Search for the cell housing the specified text and yield its (X, Y) center coordinate. 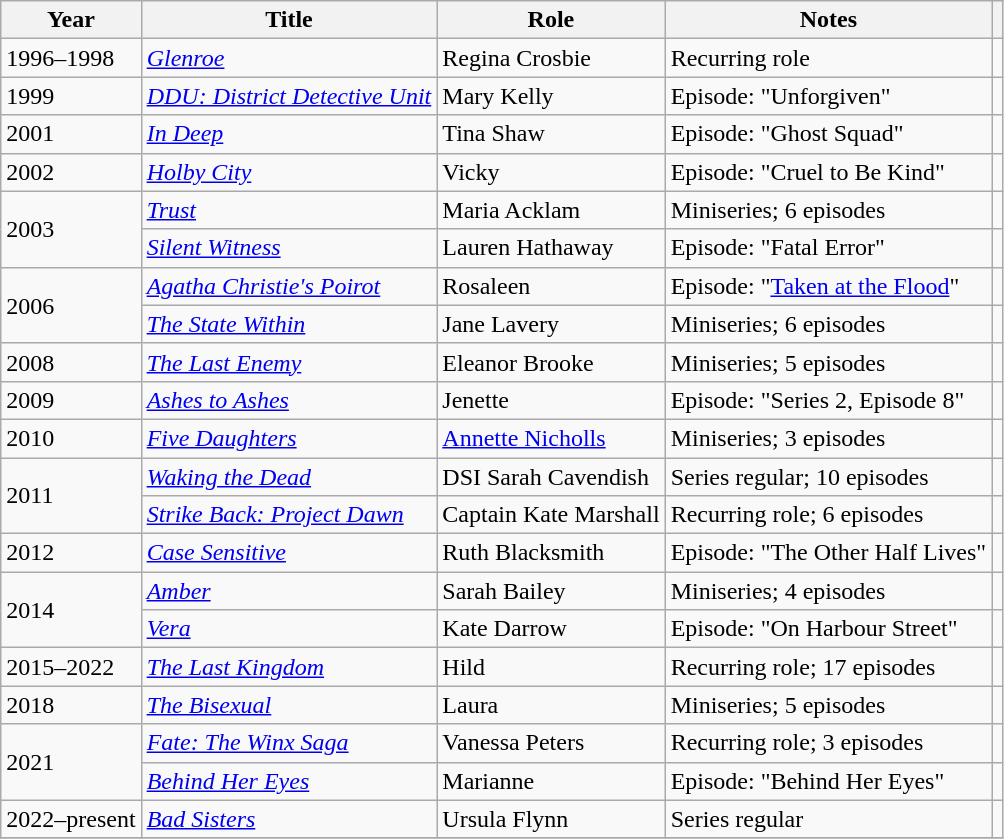
2006 (71, 305)
The Last Kingdom (289, 667)
Marianne (551, 781)
Agatha Christie's Poirot (289, 286)
Series regular (828, 819)
Recurring role; 3 episodes (828, 743)
Vanessa Peters (551, 743)
Episode: "Ghost Squad" (828, 134)
Role (551, 20)
Trust (289, 210)
The Bisexual (289, 705)
Behind Her Eyes (289, 781)
1996–1998 (71, 58)
Fate: The Winx Saga (289, 743)
Year (71, 20)
Five Daughters (289, 438)
2008 (71, 362)
The Last Enemy (289, 362)
Episode: "On Harbour Street" (828, 629)
Sarah Bailey (551, 591)
Lauren Hathaway (551, 248)
2003 (71, 229)
Jane Lavery (551, 324)
Strike Back: Project Dawn (289, 515)
Recurring role; 17 episodes (828, 667)
Annette Nicholls (551, 438)
Episode: "Taken at the Flood" (828, 286)
Ruth Blacksmith (551, 553)
2021 (71, 762)
Eleanor Brooke (551, 362)
2010 (71, 438)
Captain Kate Marshall (551, 515)
Episode: "Unforgiven" (828, 96)
Jenette (551, 400)
2014 (71, 610)
Waking the Dead (289, 477)
2022–present (71, 819)
The State Within (289, 324)
2001 (71, 134)
Laura (551, 705)
Maria Acklam (551, 210)
Bad Sisters (289, 819)
Series regular; 10 episodes (828, 477)
2011 (71, 496)
In Deep (289, 134)
Episode: "Cruel to Be Kind" (828, 172)
Holby City (289, 172)
Glenroe (289, 58)
Episode: "Fatal Error" (828, 248)
Episode: "The Other Half Lives" (828, 553)
Rosaleen (551, 286)
DDU: District Detective Unit (289, 96)
Silent Witness (289, 248)
Miniseries; 4 episodes (828, 591)
2015–2022 (71, 667)
Recurring role; 6 episodes (828, 515)
2009 (71, 400)
DSI Sarah Cavendish (551, 477)
Vera (289, 629)
Kate Darrow (551, 629)
Miniseries; 3 episodes (828, 438)
1999 (71, 96)
Vicky (551, 172)
2012 (71, 553)
Episode: "Behind Her Eyes" (828, 781)
Hild (551, 667)
Recurring role (828, 58)
Amber (289, 591)
Episode: "Series 2, Episode 8" (828, 400)
2018 (71, 705)
Regina Crosbie (551, 58)
Ursula Flynn (551, 819)
Ashes to Ashes (289, 400)
2002 (71, 172)
Notes (828, 20)
Tina Shaw (551, 134)
Case Sensitive (289, 553)
Title (289, 20)
Mary Kelly (551, 96)
